Provide the (x, y) coordinate of the cell's center where the given text is located.  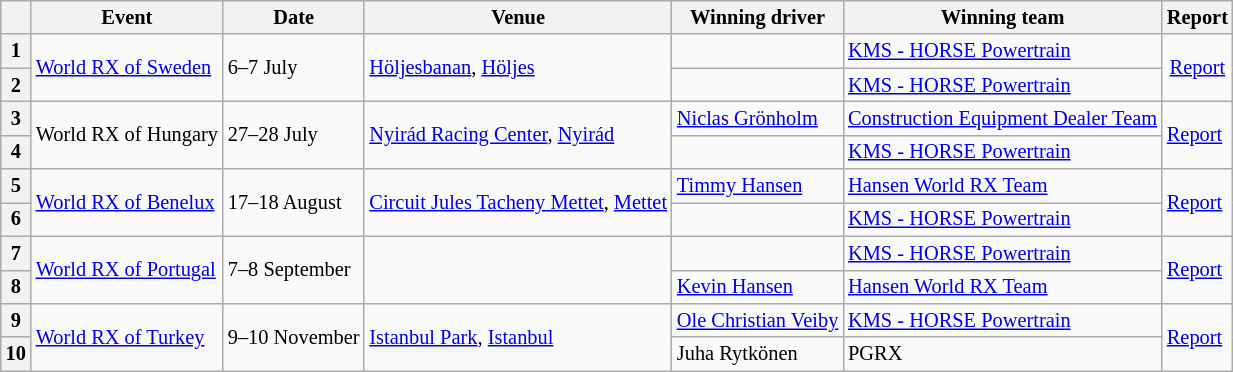
Ole Christian Veiby (758, 320)
7 (16, 253)
9 (16, 320)
3 (16, 118)
10 (16, 354)
Istanbul Park, Istanbul (518, 336)
Date (294, 17)
World RX of Turkey (127, 336)
8 (16, 287)
17–18 August (294, 202)
Winning driver (758, 17)
6–7 July (294, 68)
Venue (518, 17)
7–8 September (294, 270)
6 (16, 219)
Event (127, 17)
World RX of Hungary (127, 134)
27–28 July (294, 134)
Construction Equipment Dealer Team (1002, 118)
Juha Rytkönen (758, 354)
5 (16, 186)
PGRX (1002, 354)
World RX of Benelux (127, 202)
Kevin Hansen (758, 287)
Circuit Jules Tacheny Mettet, Mettet (518, 202)
Timmy Hansen (758, 186)
Nyirád Racing Center, Nyirád (518, 134)
Niclas Grönholm (758, 118)
1 (16, 51)
Winning team (1002, 17)
2 (16, 85)
Höljesbanan, Höljes (518, 68)
9–10 November (294, 336)
World RX of Sweden (127, 68)
4 (16, 152)
World RX of Portugal (127, 270)
